Extract the (x, y) coordinate from the center of the cell holding the provided text.  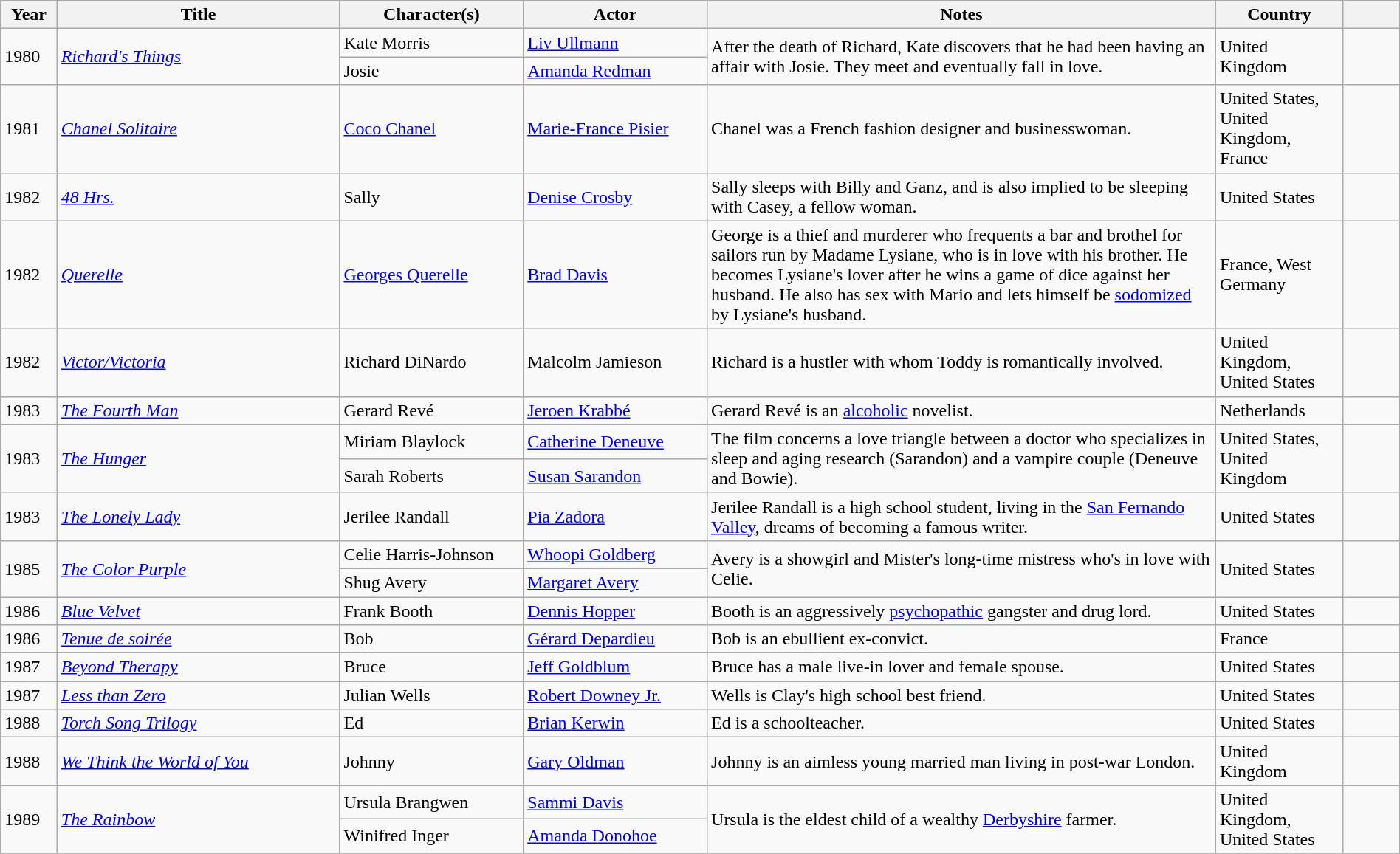
Jeff Goldblum (616, 667)
Brian Kerwin (616, 723)
Jerilee Randall is a high school student, living in the San Fernando Valley, dreams of becoming a famous writer. (961, 517)
Amanda Donohoe (616, 836)
1989 (30, 819)
Richard is a hustler with whom Toddy is romantically involved. (961, 362)
Gerard Revé is an alcoholic novelist. (961, 410)
Blue Velvet (198, 610)
1980 (30, 57)
The Lonely Lady (198, 517)
France (1279, 639)
Ed is a schoolteacher. (961, 723)
Whoopi Goldberg (616, 554)
Susan Sarandon (616, 475)
Winifred Inger (431, 836)
Pia Zadora (616, 517)
Marie-France Pisier (616, 128)
Sarah Roberts (431, 475)
Shug Avery (431, 582)
United States, United Kingdom, France (1279, 128)
Gérard Depardieu (616, 639)
Richard's Things (198, 57)
Chanel was a French fashion designer and businesswoman. (961, 128)
Sally sleeps with Billy and Ganz, and is also implied to be sleeping with Casey, a fellow woman. (961, 196)
Victor/Victoria (198, 362)
Denise Crosby (616, 196)
Chanel Solitaire (198, 128)
Beyond Therapy (198, 667)
Ed (431, 723)
Frank Booth (431, 610)
Gerard Revé (431, 410)
Year (30, 15)
Notes (961, 15)
Torch Song Trilogy (198, 723)
Catherine Deneuve (616, 441)
Querelle (198, 275)
Netherlands (1279, 410)
Coco Chanel (431, 128)
Country (1279, 15)
Richard DiNardo (431, 362)
Title (198, 15)
1981 (30, 128)
Booth is an aggressively psychopathic gangster and drug lord. (961, 610)
Bruce has a male live-in lover and female spouse. (961, 667)
We Think the World of You (198, 762)
Jerilee Randall (431, 517)
Amanda Redman (616, 71)
Sally (431, 196)
Sammi Davis (616, 802)
Bob (431, 639)
The Color Purple (198, 568)
Julian Wells (431, 695)
Gary Oldman (616, 762)
48 Hrs. (198, 196)
The Hunger (198, 458)
Celie Harris-Johnson (431, 554)
Wells is Clay's high school best friend. (961, 695)
Josie (431, 71)
Dennis Hopper (616, 610)
Malcolm Jamieson (616, 362)
After the death of Richard, Kate discovers that he had been having an affair with Josie. They meet and eventually fall in love. (961, 57)
Ursula is the eldest child of a wealthy Derbyshire farmer. (961, 819)
Less than Zero (198, 695)
Liv Ullmann (616, 43)
Robert Downey Jr. (616, 695)
Actor (616, 15)
Johnny (431, 762)
Miriam Blaylock (431, 441)
Georges Querelle (431, 275)
The film concerns a love triangle between a doctor who specializes in sleep and aging research (Sarandon) and a vampire couple (Deneuve and Bowie). (961, 458)
Tenue de soirée (198, 639)
Margaret Avery (616, 582)
Character(s) (431, 15)
The Rainbow (198, 819)
Ursula Brangwen (431, 802)
Kate Morris (431, 43)
Bob is an ebullient ex-convict. (961, 639)
Jeroen Krabbé (616, 410)
Brad Davis (616, 275)
Johnny is an aimless young married man living in post-war London. (961, 762)
France, West Germany (1279, 275)
Avery is a showgirl and Mister's long-time mistress who's in love with Celie. (961, 568)
The Fourth Man (198, 410)
1985 (30, 568)
Bruce (431, 667)
United States, United Kingdom (1279, 458)
